Capture the cell that displays the provided text and extract its (X, Y) central coordinate. 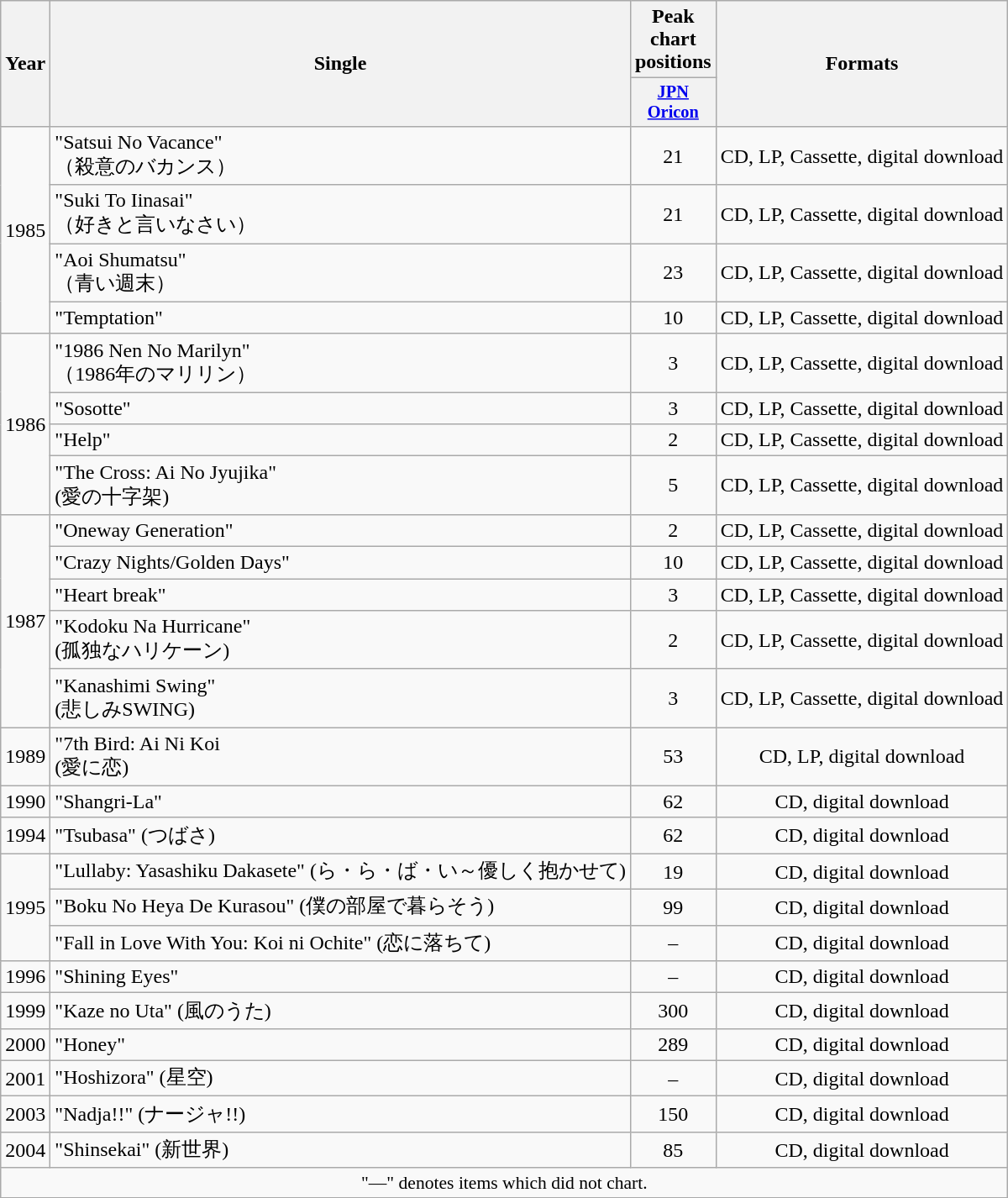
Formats (862, 64)
"7th Bird: Ai Ni Koi (愛に恋) (341, 757)
"Shinsekai" (新世界) (341, 1149)
5 (673, 486)
"Aoi Shumatsu"（青い週末） (341, 273)
"Boku No Heya De Kurasou" (僕の部屋で暮らそう) (341, 907)
"Crazy Nights/Golden Days" (341, 563)
"Suki To Iinasai"（好きと言いなさい） (341, 214)
"Heart break" (341, 595)
"Satsui No Vacance"（殺意のバカンス） (341, 155)
2001 (25, 1079)
99 (673, 907)
1985 (25, 230)
1996 (25, 977)
300 (673, 1011)
"Help" (341, 440)
Peak chart positions (673, 39)
1995 (25, 907)
1994 (25, 835)
85 (673, 1149)
"—" denotes items which did not chart. (504, 1183)
150 (673, 1114)
"1986 Nen No Marilyn"（1986年のマリリン） (341, 363)
"Fall in Love With You: Koi ni Ochite" (恋に落ちて) (341, 943)
"Kaze no Uta" (風のうた) (341, 1011)
19 (673, 872)
"Kanashimi Swing" (悲しみSWING) (341, 698)
23 (673, 273)
"Nadja!!" (ナージャ!!) (341, 1114)
Year (25, 64)
1987 (25, 620)
"Temptation" (341, 318)
"The Cross: Ai No Jyujika" (愛の十字架) (341, 486)
2003 (25, 1114)
289 (673, 1044)
1989 (25, 757)
"Honey" (341, 1044)
2004 (25, 1149)
JPNOricon (673, 102)
"Lullaby: Yasashiku Dakasete" (ら・ら・ば・い～優しく抱かせて) (341, 872)
"Shining Eyes" (341, 977)
"Tsubasa" (つばさ) (341, 835)
"Sosotte" (341, 408)
1999 (25, 1011)
"Oneway Generation" (341, 530)
1990 (25, 801)
"Shangri-La" (341, 801)
CD, LP, digital download (862, 757)
2000 (25, 1044)
Single (341, 64)
1986 (25, 423)
"Hoshizora" (星空) (341, 1079)
"Kodoku Na Hurricane" (孤独なハリケーン) (341, 640)
53 (673, 757)
